Provide the [X, Y] coordinate of the cell's center where the given text is located.  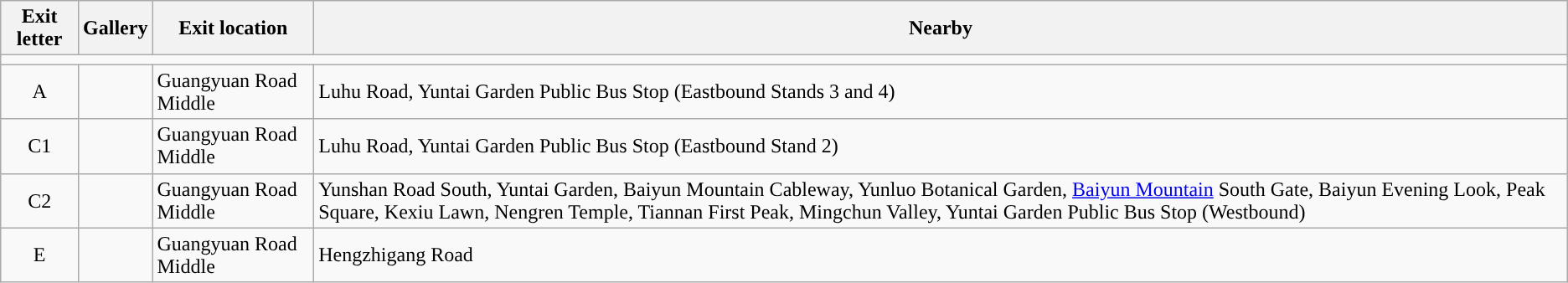
E [40, 255]
A [40, 92]
Nearby [941, 28]
C1 [40, 146]
Gallery [116, 28]
Exit location [233, 28]
C2 [40, 201]
Luhu Road, Yuntai Garden Public Bus Stop (Eastbound Stand 2) [941, 146]
Hengzhigang Road [941, 255]
Exit letter [40, 28]
Luhu Road, Yuntai Garden Public Bus Stop (Eastbound Stands 3 and 4) [941, 92]
